Search for the cell housing the specified text and yield its (x, y) center coordinate. 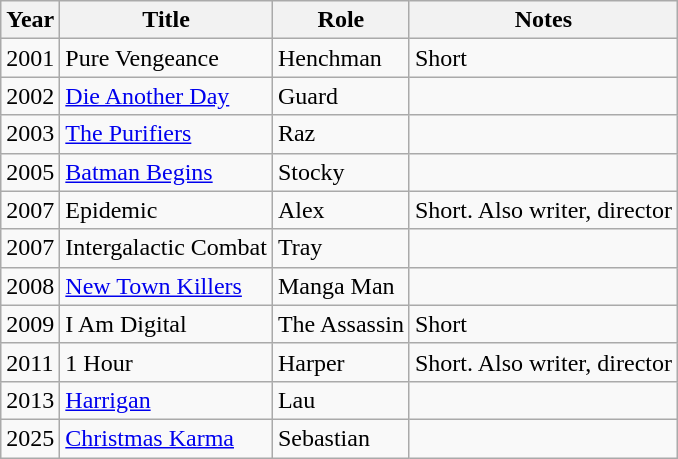
Pure Vengeance (166, 58)
I Am Digital (166, 324)
1 Hour (166, 362)
Epidemic (166, 210)
Intergalactic Combat (166, 248)
Year (30, 20)
2025 (30, 438)
Harper (340, 362)
2002 (30, 96)
2008 (30, 286)
Title (166, 20)
Henchman (340, 58)
2001 (30, 58)
Stocky (340, 172)
Sebastian (340, 438)
Role (340, 20)
Alex (340, 210)
2011 (30, 362)
Guard (340, 96)
Lau (340, 400)
Notes (543, 20)
2009 (30, 324)
Harrigan (166, 400)
2013 (30, 400)
Raz (340, 134)
Die Another Day (166, 96)
Batman Begins (166, 172)
The Purifiers (166, 134)
New Town Killers (166, 286)
2005 (30, 172)
Tray (340, 248)
Christmas Karma (166, 438)
The Assassin (340, 324)
Manga Man (340, 286)
2003 (30, 134)
